Extract the (X, Y) coordinate from the center of the cell holding the provided text.  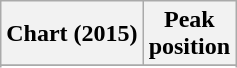
Chart (2015) (72, 34)
Peakposition (189, 34)
